Pinpoint the cell where the given text exists, returning its (x, y) midpoint coordinate. 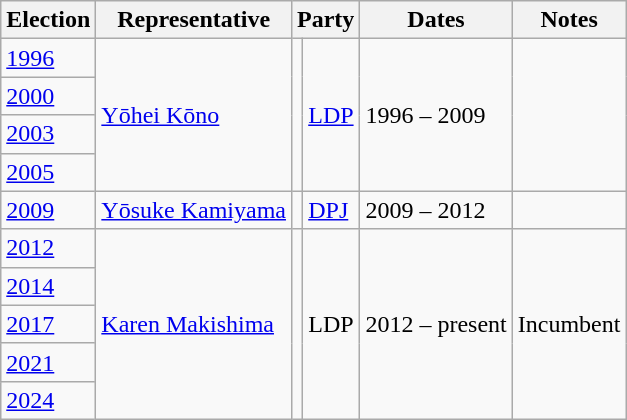
2017 (48, 324)
2003 (48, 134)
Karen Makishima (194, 324)
2012 (48, 248)
2009 – 2012 (436, 210)
Yōhei Kōno (194, 115)
Notes (569, 20)
DPJ (332, 210)
Yōsuke Kamiyama (194, 210)
Party (325, 20)
2014 (48, 286)
Representative (194, 20)
2000 (48, 96)
2021 (48, 362)
1996 – 2009 (436, 115)
2024 (48, 400)
2012 – present (436, 324)
Election (48, 20)
1996 (48, 58)
2009 (48, 210)
Incumbent (569, 324)
2005 (48, 172)
Dates (436, 20)
